Provide the (x, y) coordinate of the cell's center where the given text is located.  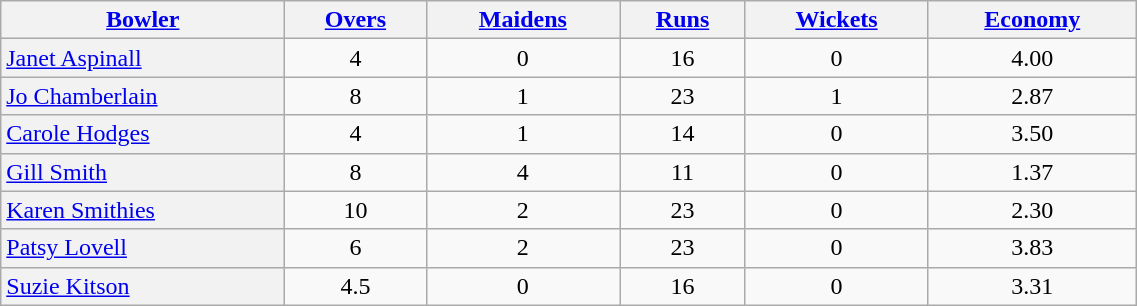
10 (356, 210)
Patsy Lovell (143, 248)
14 (683, 134)
2.87 (1032, 96)
Economy (1032, 20)
Janet Aspinall (143, 58)
3.50 (1032, 134)
Suzie Kitson (143, 286)
Runs (683, 20)
1.37 (1032, 172)
Overs (356, 20)
11 (683, 172)
Carole Hodges (143, 134)
Karen Smithies (143, 210)
3.83 (1032, 248)
2.30 (1032, 210)
Gill Smith (143, 172)
4.00 (1032, 58)
Bowler (143, 20)
4.5 (356, 286)
Jo Chamberlain (143, 96)
Wickets (836, 20)
3.31 (1032, 286)
6 (356, 248)
Maidens (523, 20)
